Identify which cell holds the provided text, then report its (x, y) central coordinate. 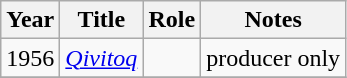
1956 (30, 58)
Title (102, 20)
Notes (274, 20)
producer only (274, 58)
Role (172, 20)
Qivitoq (102, 58)
Year (30, 20)
